Pinpoint the cell where the given text exists, returning its (X, Y) midpoint coordinate. 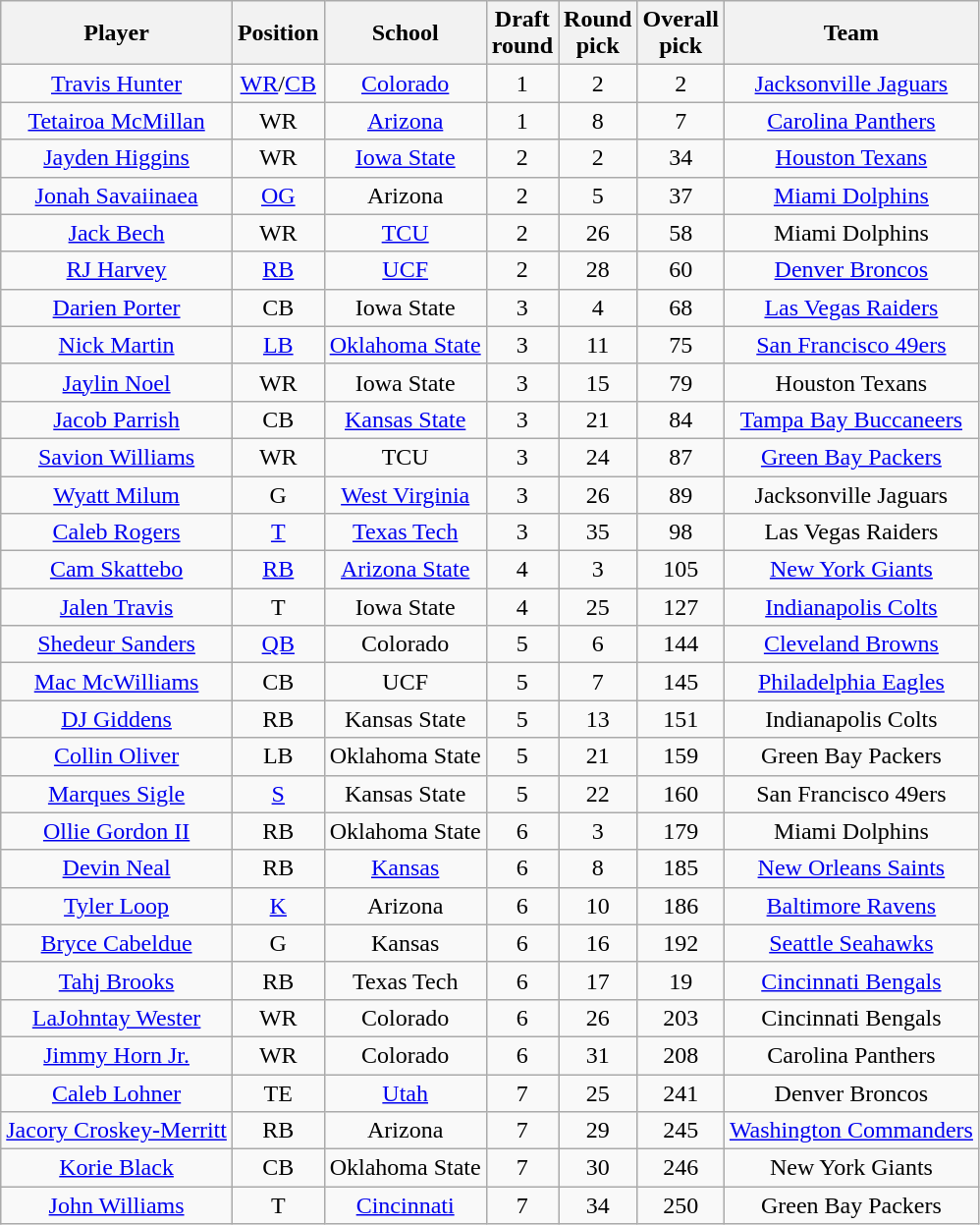
186 (681, 906)
OG (278, 195)
Darien Porter (117, 307)
87 (681, 457)
145 (681, 682)
Savion Williams (117, 457)
Arizona State (405, 570)
S (278, 794)
Jimmy Horn Jr. (117, 1055)
208 (681, 1055)
144 (681, 644)
84 (681, 419)
Devin Neal (117, 868)
Jack Bech (117, 233)
79 (681, 382)
159 (681, 756)
Philadelphia Eagles (850, 682)
Roundpick (598, 33)
75 (681, 345)
TE (278, 1093)
Nick Martin (117, 345)
John Williams (117, 1205)
160 (681, 794)
Travis Hunter (117, 84)
192 (681, 943)
10 (598, 906)
13 (598, 719)
203 (681, 1018)
179 (681, 831)
Draftround (522, 33)
LaJohntay Wester (117, 1018)
DJ Giddens (117, 719)
58 (681, 233)
Tetairoa McMillan (117, 121)
Caleb Lohner (117, 1093)
QB (278, 644)
16 (598, 943)
60 (681, 270)
24 (598, 457)
29 (598, 1131)
Jayden Higgins (117, 158)
West Virginia (405, 494)
Mac McWilliams (117, 682)
WR/CB (278, 84)
11 (598, 345)
Jacory Croskey-Merritt (117, 1131)
Jaylin Noel (117, 382)
Ollie Gordon II (117, 831)
New Orleans Saints (850, 868)
151 (681, 719)
Position (278, 33)
35 (598, 532)
Overallpick (681, 33)
31 (598, 1055)
Bryce Cabeldue (117, 943)
19 (681, 980)
Marques Sigle (117, 794)
Caleb Rogers (117, 532)
Washington Commanders (850, 1131)
22 (598, 794)
Collin Oliver (117, 756)
246 (681, 1168)
Cleveland Browns (850, 644)
Tyler Loop (117, 906)
Baltimore Ravens (850, 906)
School (405, 33)
68 (681, 307)
Utah (405, 1093)
Jonah Savaiinaea (117, 195)
Jacob Parrish (117, 419)
250 (681, 1205)
Shedeur Sanders (117, 644)
241 (681, 1093)
Tampa Bay Buccaneers (850, 419)
105 (681, 570)
185 (681, 868)
RJ Harvey (117, 270)
127 (681, 607)
30 (598, 1168)
Team (850, 33)
Korie Black (117, 1168)
Wyatt Milum (117, 494)
28 (598, 270)
37 (681, 195)
17 (598, 980)
Cincinnati (405, 1205)
245 (681, 1131)
Jalen Travis (117, 607)
98 (681, 532)
K (278, 906)
15 (598, 382)
Seattle Seahawks (850, 943)
89 (681, 494)
Tahj Brooks (117, 980)
Cam Skattebo (117, 570)
Player (117, 33)
